Scan for the cell matching the given text and deliver its [X, Y] coordinate at center. 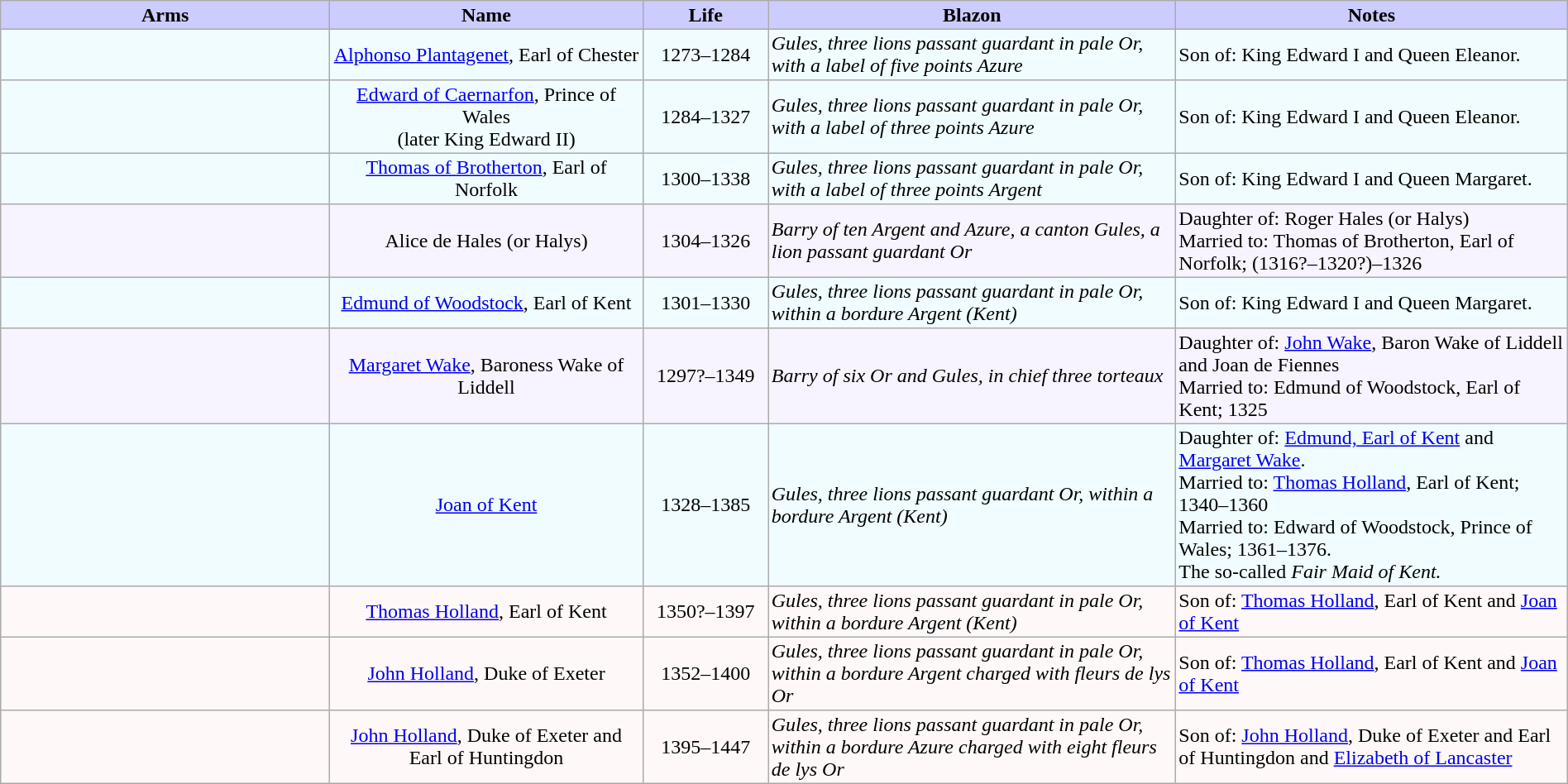
1352–1400 [705, 673]
Barry of six Or and Gules, in chief three torteaux [973, 376]
Daughter of: Roger Hales (or Halys)Married to: Thomas of Brotherton, Earl of Norfolk; (1316?–1320?)–1326 [1372, 241]
Alice de Hales (or Halys) [486, 241]
Margaret Wake, Baroness Wake of Liddell [486, 376]
Son of: John Holland, Duke of Exeter and Earl of Huntingdon and Elizabeth of Lancaster [1372, 747]
Life [705, 15]
1297?–1349 [705, 376]
Arms [165, 15]
Notes [1372, 15]
Name [486, 15]
Blazon [973, 15]
1304–1326 [705, 241]
Alphonso Plantagenet, Earl of Chester [486, 55]
Gules, three lions passant guardant in pale Or, with a label of three points Azure [973, 117]
Thomas Holland, Earl of Kent [486, 612]
Edward of Caernarfon, Prince of Wales(later King Edward II) [486, 117]
1301–1330 [705, 303]
1395–1447 [705, 747]
Gules, three lions passant guardant in pale Or, with a label of five points Azure [973, 55]
Edmund of Woodstock, Earl of Kent [486, 303]
Thomas of Brotherton, Earl of Norfolk [486, 179]
Gules, three lions passant guardant Or, within a bordure Argent (Kent) [973, 504]
Gules, three lions passant guardant in pale Or, within a bordure Argent charged with fleurs de lys Or [973, 673]
Joan of Kent [486, 504]
1300–1338 [705, 179]
John Holland, Duke of Exeter [486, 673]
Daughter of: John Wake, Baron Wake of Liddell and Joan de FiennesMarried to: Edmund of Woodstock, Earl of Kent; 1325 [1372, 376]
1273–1284 [705, 55]
1328–1385 [705, 504]
Barry of ten Argent and Azure, a canton Gules, a lion passant guardant Or [973, 241]
1350?–1397 [705, 612]
Gules, three lions passant guardant in pale Or, within a bordure Azure charged with eight fleurs de lys Or [973, 747]
Gules, three lions passant guardant in pale Or, with a label of three points Argent [973, 179]
1284–1327 [705, 117]
John Holland, Duke of Exeter and Earl of Huntingdon [486, 747]
